Provide the (x, y) coordinate of the cell's center where the given text is located.  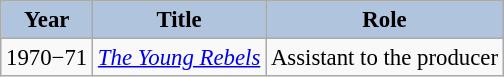
1970−71 (47, 58)
Assistant to the producer (385, 58)
Role (385, 20)
Title (180, 20)
The Young Rebels (180, 58)
Year (47, 20)
